Return [x, y] of the center of cell containing provided text 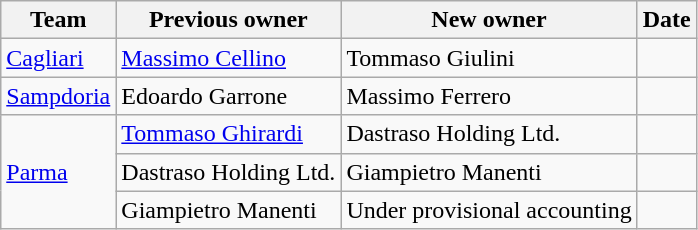
Massimo Ferrero [489, 96]
Edoardo Garrone [228, 96]
Massimo Cellino [228, 58]
Team [58, 20]
Under provisional accounting [489, 210]
Previous owner [228, 20]
Date [666, 20]
Parma [58, 172]
Tommaso Giulini [489, 58]
Sampdoria [58, 96]
New owner [489, 20]
Cagliari [58, 58]
Tommaso Ghirardi [228, 134]
